Search for the cell housing the specified text and yield its [X, Y] center coordinate. 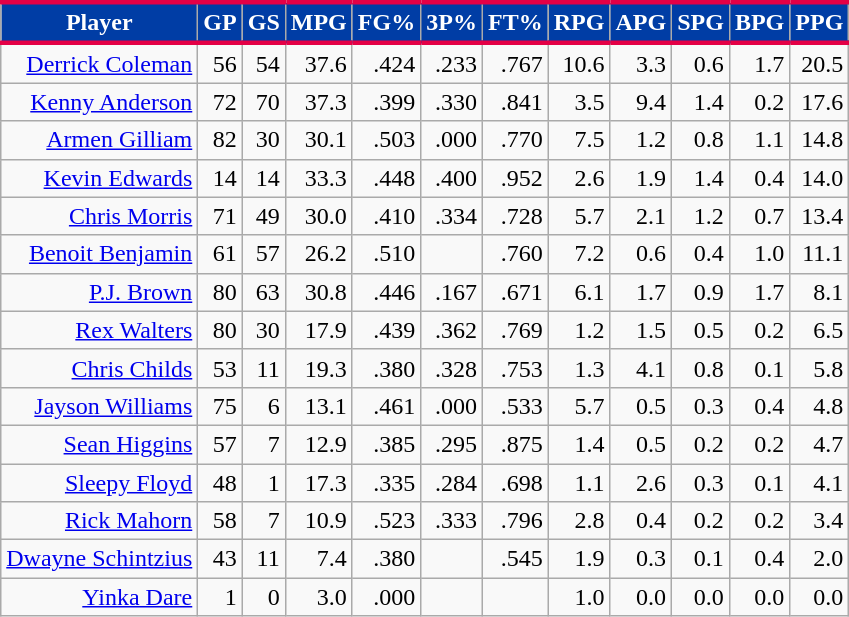
P.J. Brown [100, 292]
4.7 [820, 444]
MPG [318, 22]
10.6 [579, 63]
4.8 [820, 406]
.399 [386, 102]
30.8 [318, 292]
RPG [579, 22]
14.8 [820, 140]
9.4 [641, 102]
.446 [386, 292]
17.6 [820, 102]
82 [220, 140]
48 [220, 483]
6.5 [820, 330]
13.1 [318, 406]
.233 [452, 63]
.335 [386, 483]
Armen Gilliam [100, 140]
30.0 [318, 216]
30.1 [318, 140]
26.2 [318, 254]
GS [264, 22]
14.0 [820, 178]
10.9 [318, 521]
1.3 [579, 368]
Rex Walters [100, 330]
.533 [515, 406]
12.9 [318, 444]
33.3 [318, 178]
70 [264, 102]
.333 [452, 521]
PPG [820, 22]
0.9 [701, 292]
6 [264, 406]
.424 [386, 63]
11.1 [820, 254]
5.8 [820, 368]
19.3 [318, 368]
.362 [452, 330]
.796 [515, 521]
FT% [515, 22]
53 [220, 368]
Chris Childs [100, 368]
72 [220, 102]
3.0 [318, 597]
37.3 [318, 102]
3P% [452, 22]
0.7 [759, 216]
.753 [515, 368]
.545 [515, 559]
.328 [452, 368]
.400 [452, 178]
.461 [386, 406]
.952 [515, 178]
.769 [515, 330]
.334 [452, 216]
13.4 [820, 216]
61 [220, 254]
FG% [386, 22]
17.9 [318, 330]
.167 [452, 292]
71 [220, 216]
.728 [515, 216]
6.1 [579, 292]
0 [264, 597]
Benoit Benjamin [100, 254]
BPG [759, 22]
Sean Higgins [100, 444]
Rick Mahorn [100, 521]
Derrick Coleman [100, 63]
63 [264, 292]
.503 [386, 140]
APG [641, 22]
20.5 [820, 63]
SPG [701, 22]
7.5 [579, 140]
7.4 [318, 559]
58 [220, 521]
3.3 [641, 63]
.385 [386, 444]
54 [264, 63]
.760 [515, 254]
.875 [515, 444]
3.5 [579, 102]
.330 [452, 102]
1.5 [641, 330]
56 [220, 63]
Dwayne Schintzius [100, 559]
75 [220, 406]
Kevin Edwards [100, 178]
Jayson Williams [100, 406]
7.2 [579, 254]
Sleepy Floyd [100, 483]
43 [220, 559]
17.3 [318, 483]
Player [100, 22]
Yinka Dare [100, 597]
.698 [515, 483]
49 [264, 216]
.295 [452, 444]
2.8 [579, 521]
2.0 [820, 559]
.523 [386, 521]
.767 [515, 63]
.841 [515, 102]
.671 [515, 292]
.770 [515, 140]
.284 [452, 483]
8.1 [820, 292]
.510 [386, 254]
.410 [386, 216]
GP [220, 22]
Kenny Anderson [100, 102]
.439 [386, 330]
3.4 [820, 521]
.448 [386, 178]
Chris Morris [100, 216]
2.1 [641, 216]
37.6 [318, 63]
